From the cell containing the given text, extract its center point as (X, Y) coordinate. 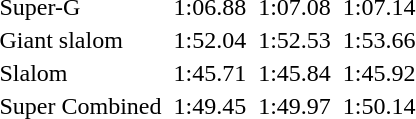
1:52.04 (210, 40)
1:45.84 (295, 73)
1:52.53 (295, 40)
1:45.71 (210, 73)
